Provide the [X, Y] coordinate of the cell's center where the given text is located.  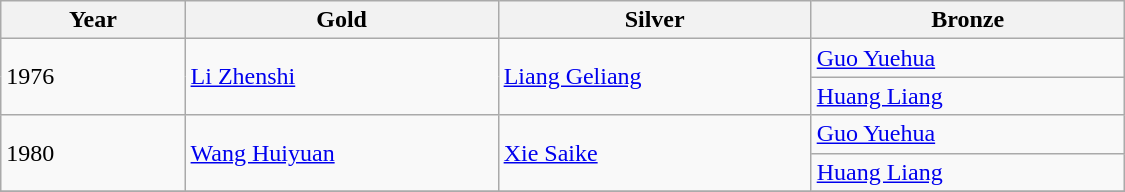
Liang Geliang [654, 77]
1980 [93, 153]
Year [93, 20]
1976 [93, 77]
Wang Huiyuan [342, 153]
Gold [342, 20]
Bronze [968, 20]
Xie Saike [654, 153]
Li Zhenshi [342, 77]
Silver [654, 20]
